Search for the cell housing the specified text and yield its [x, y] center coordinate. 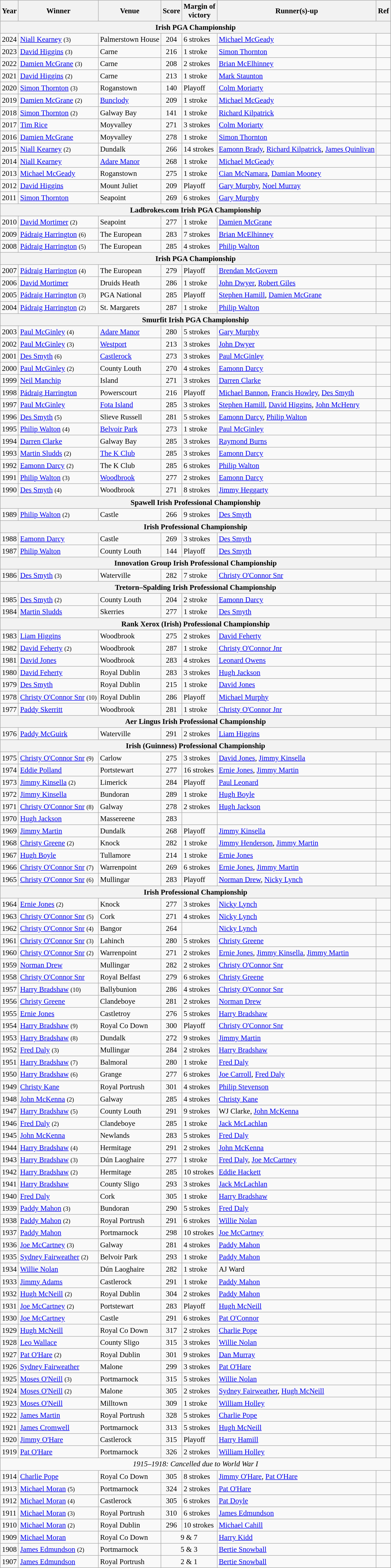
Pádraig Harrington [58, 393]
Harry Bradshaw (10) [58, 989]
Pádraig Harrington (6) [58, 235]
Pat Doyle [297, 1501]
Fred Daly (2) [58, 1123]
1951 [9, 1062]
Ernie Jones, Jimmy Kinsella, Jimmy Martin [297, 953]
Michael Moran (4) [58, 1501]
1991 [9, 478]
1919 [9, 1452]
Royal Belfast [129, 977]
14 strokes [199, 149]
1961 [9, 941]
Harry Bradshaw (4) [58, 1148]
2000 [9, 368]
Fota Island [129, 405]
1967 [9, 855]
1914 [9, 1476]
2024 [9, 40]
300 [172, 1026]
WJ Clarke, John McKenna [297, 1111]
2001 [9, 356]
Rank Xerox (Irish) Professional Championship [195, 624]
1963 [9, 916]
1984 [9, 612]
2019 [9, 100]
Des Smyth (4) [58, 490]
Simon Thornton (3) [58, 88]
1982 [9, 648]
Harry Bradshaw (2) [58, 1172]
James Martin [58, 1415]
Spawell Irish Professional Championship [195, 502]
16 strokes [199, 770]
1983 [9, 636]
John McKenna (2) [58, 1099]
David Mortimer [58, 283]
1929 [9, 1330]
1949 [9, 1087]
1978 [9, 697]
David Higgins (3) [58, 52]
Margin ofvictory [199, 11]
7 stroke [199, 575]
1997 [9, 405]
1912 [9, 1501]
1977 [9, 709]
326 [172, 1452]
2022 [9, 64]
1980 [9, 673]
9 & 7 [189, 1537]
1915–1918: Cancelled due to World War I [195, 1464]
1928 [9, 1343]
Philip Walton (3) [58, 478]
214 [172, 855]
309 [172, 1403]
Smurfit Irish PGA Championship [195, 320]
1948 [9, 1099]
1987 [9, 551]
2008 [9, 246]
Jimmy Adams [58, 1282]
Christy O'Connor Snr (10) [58, 697]
1920 [9, 1440]
317 [172, 1330]
Ernie Jones (2) [58, 904]
Christy O'Connor Snr (9) [58, 758]
1950 [9, 1075]
Eamonn Brady, Richard Kilpatrick, James Quinlivan [297, 149]
Year [9, 11]
Christy Greene (2) [58, 843]
1945 [9, 1136]
Jimmy Henderson, Jimmy Martin [297, 843]
Des Smyth (2) [58, 600]
Powerscourt [129, 393]
5 & 3 [189, 1550]
Bunclody [129, 100]
1911 [9, 1513]
St. Margarets [129, 307]
1927 [9, 1355]
1958 [9, 977]
Michael Bannon, Francis Howley, Des Smyth [297, 393]
1955 [9, 1014]
1943 [9, 1160]
1932 [9, 1294]
7 strokes [199, 235]
2 stroke [199, 600]
Norman Drew, Nicky Lynch [297, 880]
Balmoral [129, 1062]
298 [172, 1233]
Joe McCartney (3) [58, 1245]
1933 [9, 1282]
Martin Sludds (2) [58, 453]
Paul McGinley (4) [58, 332]
1922 [9, 1415]
2012 [9, 186]
Jimmy O'Hare, Pat O'Hare [297, 1476]
AJ Ward [297, 1269]
Martin Sludds [58, 612]
2021 [9, 76]
Michael Moran (2) [58, 1525]
1966 [9, 868]
1990 [9, 490]
Niall Kearney [58, 161]
313 [172, 1428]
Paddy Mahon (3) [58, 1208]
1941 [9, 1184]
Niall Kearney (2) [58, 149]
1953 [9, 1038]
Christy O'Connor Snr (3) [58, 941]
1946 [9, 1123]
Pádraig Harrington (2) [58, 307]
Druids Heath [129, 283]
1947 [9, 1111]
1960 [9, 953]
1934 [9, 1269]
Damien McGrane (3) [58, 64]
1969 [9, 831]
272 [172, 1038]
2011 [9, 198]
Lahinch [129, 941]
Neil Manchip [58, 381]
1998 [9, 393]
Tretorn–Spalding Irish Professional Championship [195, 588]
Brendan McGovern [297, 271]
Fred Daly, Joe McCartney [297, 1160]
1923 [9, 1403]
1957 [9, 989]
1926 [9, 1367]
2017 [9, 125]
1974 [9, 770]
1938 [9, 1221]
1910 [9, 1525]
John Dwyer, Robert Giles [297, 283]
David Feherty (2) [58, 648]
1989 [9, 514]
1931 [9, 1306]
1964 [9, 904]
1908 [9, 1550]
2018 [9, 113]
Pádraig Harrington (5) [58, 246]
Pat O'Hare (2) [58, 1355]
1930 [9, 1318]
264 [172, 928]
Pádraig Harrington (4) [58, 271]
Michael Moran [58, 1537]
Moses O'Neill [58, 1403]
1975 [9, 758]
2023 [9, 52]
1985 [9, 600]
324 [172, 1489]
1995 [9, 429]
289 [172, 795]
Grange [129, 1075]
Dan Murray [297, 1355]
Michael Cahill [297, 1525]
Damien McGrane (2) [58, 100]
Skerries [129, 612]
Harry Bradshaw (5) [58, 1111]
1972 [9, 795]
Limerick [129, 782]
Mark Staunton [297, 76]
1937 [9, 1233]
Ref [383, 11]
Christy O'Connor Snr (7) [58, 868]
Stephen Hamill, Damien McGrane [297, 295]
Philip Walton (2) [58, 514]
David Jones, Jimmy Kinsella [297, 758]
David Higgins [58, 186]
James Cromwell [58, 1428]
Christy O'Connor Snr (2) [58, 953]
2009 [9, 235]
1925 [9, 1379]
1996 [9, 417]
2002 [9, 344]
Bangor [129, 928]
1921 [9, 1428]
1973 [9, 782]
Joe Carroll, Fred Daly [297, 1075]
Leonard Owens [297, 660]
1992 [9, 466]
1913 [9, 1489]
290 [172, 1208]
John Dwyer [297, 344]
Des Smyth (6) [58, 356]
Cian McNamara, Damian Mooney [297, 174]
Paul McGinley (2) [58, 368]
1935 [9, 1257]
Eddie Hackett [297, 1172]
Niall Kearney (3) [58, 40]
David Higgins (2) [58, 76]
Gary Murphy, Noel Murray [297, 186]
2020 [9, 88]
215 [172, 685]
276 [172, 1014]
Michael Moran (3) [58, 1513]
Mount Juliet [129, 186]
1971 [9, 807]
David Mortimer (2) [58, 222]
1993 [9, 453]
Slieve Russell [129, 417]
1956 [9, 1001]
2016 [9, 137]
140 [172, 88]
Christy O'Connor Snr (8) [58, 807]
270 [172, 368]
Michael Murphy [297, 697]
Des Smyth (5) [58, 417]
Christy O'Connor Snr (6) [58, 880]
Westport [129, 344]
Pat O'Connor [297, 1318]
Raymond Burns [297, 441]
Paddy Mahon (2) [58, 1221]
Jimmy O'Hare [58, 1440]
Harry Kidd [297, 1537]
Des Smyth (3) [58, 575]
Pádraig Harrington (3) [58, 295]
2 & 1 [189, 1562]
Carlow [129, 758]
Venue [129, 11]
1968 [9, 843]
2014 [9, 161]
1999 [9, 381]
299 [172, 1367]
Massereene [129, 819]
Harry Bradshaw (6) [58, 1075]
Castletroy [129, 1014]
PGA National [129, 295]
Eddie Polland [58, 770]
Moses O'Neill (3) [58, 1379]
Harry Bradshaw (7) [58, 1062]
Eamonn Darcy (2) [58, 466]
Joe McCartney (2) [58, 1306]
1965 [9, 880]
208 [172, 64]
1988 [9, 539]
Island [129, 381]
1994 [9, 441]
Paddy McGuirk [58, 734]
Fred Daly (3) [58, 1050]
James Edmundson (2) [58, 1550]
Paddy Skerritt [58, 709]
Moses O'Neill (2) [58, 1391]
1942 [9, 1172]
Paul McGinley (3) [58, 344]
1970 [9, 819]
310 [172, 1513]
Innovation Group Irish Professional Championship [195, 563]
Jimmy Kinsella (2) [58, 782]
Newlands [129, 1136]
Jimmy Heggarty [297, 490]
2003 [9, 332]
Score [172, 11]
Philip Walton (4) [58, 429]
2006 [9, 283]
304 [172, 1294]
2005 [9, 295]
Tullamore [129, 855]
328 [172, 1415]
Runner(s)-up [297, 11]
Irish (Guinness) Professional Championship [195, 746]
1986 [9, 575]
1909 [9, 1537]
Leo Wallace [58, 1343]
1952 [9, 1050]
1924 [9, 1391]
Paul Leonard [297, 782]
1962 [9, 928]
Simon Thornton (2) [58, 113]
2015 [9, 149]
Hugh McNeill (2) [58, 1294]
2004 [9, 307]
1976 [9, 734]
144 [172, 551]
Tim Rice [58, 125]
1944 [9, 1148]
Sydney Fairweather [58, 1367]
Harry Hamill [297, 1440]
Ladbrokes.com Irish PGA Championship [195, 210]
Aer Lingus Irish Professional Championship [195, 721]
1907 [9, 1562]
Richard Kilpatrick [297, 113]
2007 [9, 271]
2013 [9, 174]
141 [172, 113]
Ballybunion [129, 989]
Palmerstown House [129, 40]
Stephen Hamill, David Higgins, John McHenry [297, 405]
1939 [9, 1208]
1959 [9, 965]
Harry Bradshaw (8) [58, 1038]
1981 [9, 660]
Eamonn Darcy, Philip Walton [297, 417]
Christy O'Connor Snr (4) [58, 928]
Winner [58, 11]
Christy O'Connor Snr (5) [58, 916]
Harry Bradshaw (3) [58, 1160]
Philip Stevenson [297, 1087]
1979 [9, 685]
Milltown [129, 1403]
296 [172, 1525]
1936 [9, 1245]
Sydney Fairweather, Hugh McNeill [297, 1391]
2010 [9, 222]
Michael Moran (5) [58, 1489]
1954 [9, 1026]
1940 [9, 1196]
Sydney Fairweather (2) [58, 1257]
Harry Bradshaw (9) [58, 1026]
